Scan for the cell matching the given text and deliver its (x, y) coordinate at center. 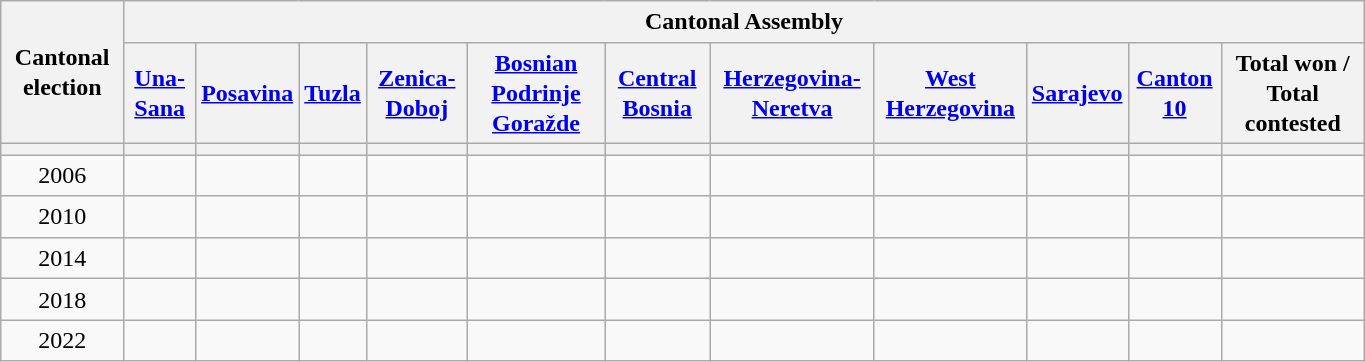
2014 (62, 258)
Total won / Total contested (1292, 93)
Una-Sana (160, 93)
2018 (62, 300)
Central Bosnia (658, 93)
Cantonal election (62, 72)
2022 (62, 340)
Bosnian Podrinje Goražde (536, 93)
2010 (62, 216)
Zenica-Doboj (416, 93)
Sarajevo (1077, 93)
Tuzla (333, 93)
2006 (62, 176)
Herzegovina-Neretva (792, 93)
Canton 10 (1174, 93)
Posavina (248, 93)
Cantonal Assembly (744, 22)
West Herzegovina (950, 93)
